Determine the (x, y) coordinate at the center of the cell enclosing the given text.  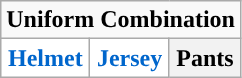
Pants (204, 58)
Uniform Combination (121, 20)
Jersey (130, 58)
Helmet (46, 58)
